Identify which cell holds the provided text, then report its (X, Y) central coordinate. 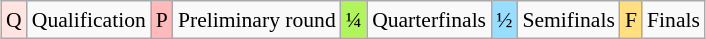
Semifinals (568, 20)
½ (504, 20)
F (631, 20)
Quarterfinals (429, 20)
Finals (674, 20)
Q (14, 20)
Qualification (89, 20)
P (162, 20)
Preliminary round (257, 20)
¼ (354, 20)
